Capture the cell that displays the provided text and extract its (x, y) central coordinate. 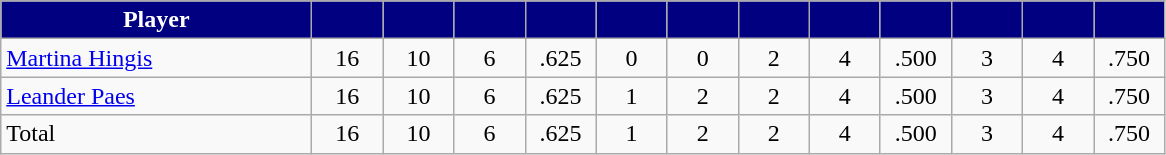
Leander Paes (156, 96)
Martina Hingis (156, 58)
Player (156, 20)
Total (156, 134)
